Pinpoint the cell where the given text exists, returning its [x, y] midpoint coordinate. 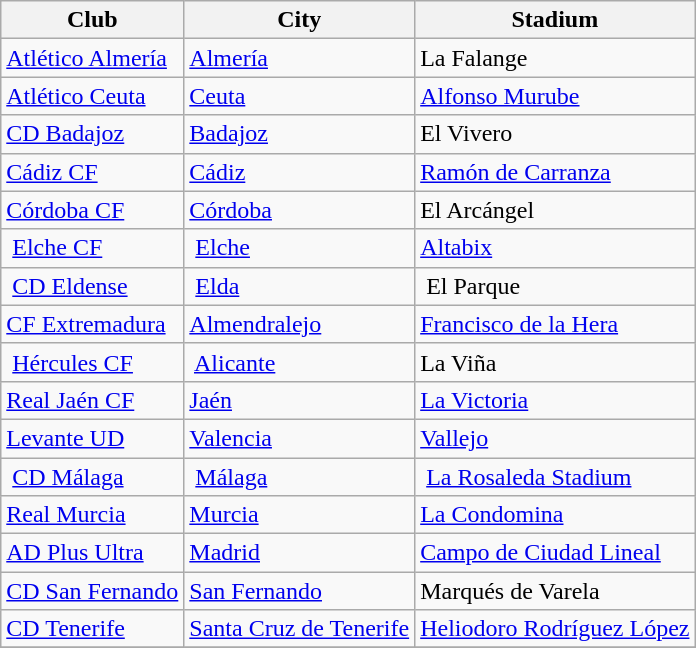
Marqués de Varela [555, 591]
Elche [300, 248]
Stadium [555, 20]
Francisco de la Hera [555, 324]
CD San Fernando [92, 591]
Cádiz [300, 172]
El Arcángel [555, 210]
Jaén [300, 400]
Levante UD [92, 438]
El Parque [555, 286]
CD Eldense [92, 286]
Hércules CF [92, 362]
CF Extremadura [92, 324]
Elche CF [92, 248]
La Viña [555, 362]
Vallejo [555, 438]
AD Plus Ultra [92, 553]
Club [92, 20]
Real Murcia [92, 515]
City [300, 20]
Badajoz [300, 134]
Córdoba [300, 210]
Ramón de Carranza [555, 172]
Córdoba CF [92, 210]
Atlético Ceuta [92, 96]
Almería [300, 58]
La Falange [555, 58]
El Vivero [555, 134]
La Rosaleda Stadium [555, 477]
Campo de Ciudad Lineal [555, 553]
Almendralejo [300, 324]
Altabix [555, 248]
Cádiz CF [92, 172]
Málaga [300, 477]
Ceuta [300, 96]
Santa Cruz de Tenerife [300, 629]
Alicante [300, 362]
Heliodoro Rodríguez López [555, 629]
Valencia [300, 438]
La Victoria [555, 400]
CD Tenerife [92, 629]
Real Jaén CF [92, 400]
Madrid [300, 553]
CD Badajoz [92, 134]
Alfonso Murube [555, 96]
La Condomina [555, 515]
CD Málaga [92, 477]
San Fernando [300, 591]
Elda [300, 286]
Atlético Almería [92, 58]
Murcia [300, 515]
